Provide the (x, y) coordinate of the cell's center where the given text is located.  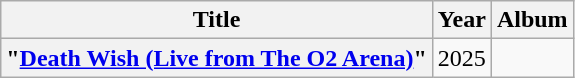
"Death Wish (Live from The O2 Arena)" (217, 58)
2025 (462, 58)
Title (217, 20)
Album (532, 20)
Year (462, 20)
